For the text-containing cell, return its midpoint in (x, y) coordinate format. 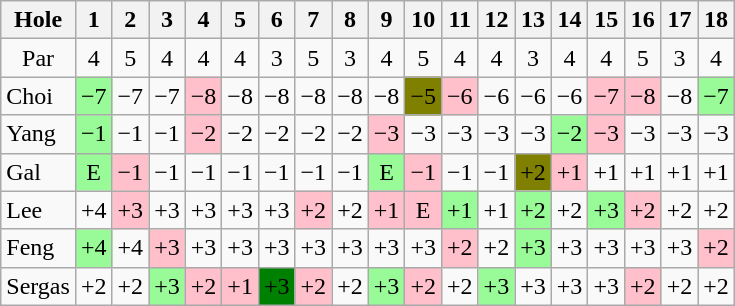
13 (534, 20)
9 (386, 20)
2 (130, 20)
17 (680, 20)
11 (460, 20)
Hole (38, 20)
Lee (38, 210)
10 (424, 20)
12 (496, 20)
Sergas (38, 286)
1 (94, 20)
8 (350, 20)
−5 (424, 96)
6 (276, 20)
Par (38, 58)
Feng (38, 248)
Yang (38, 134)
15 (606, 20)
Gal (38, 172)
7 (314, 20)
16 (644, 20)
Choi (38, 96)
14 (570, 20)
18 (716, 20)
